Extract the [X, Y] coordinate from the center of the cell holding the provided text.  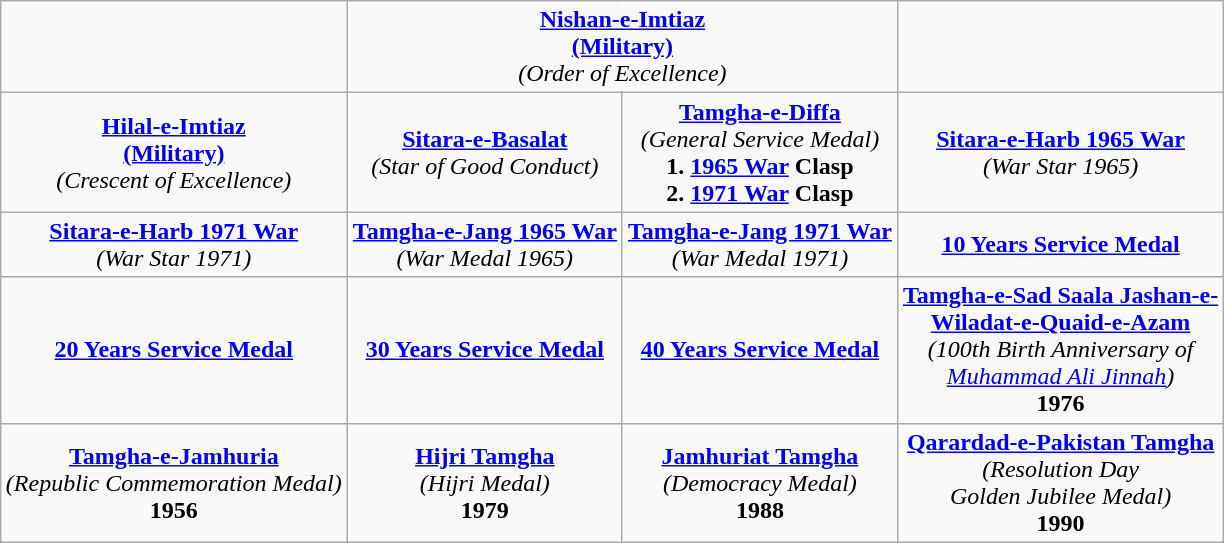
Jamhuriat Tamgha(Democracy Medal)1988 [760, 482]
Tamgha-e-Jang 1971 War(War Medal 1971) [760, 244]
Tamgha-e-Diffa(General Service Medal)1. 1965 War Clasp2. 1971 War Clasp [760, 152]
Nishan-e-Imtiaz(Military)(Order of Excellence) [622, 47]
Hijri Tamgha(Hijri Medal)1979 [484, 482]
Sitara-e-Harb 1971 War(War Star 1971) [174, 244]
Sitara-e-Basalat(Star of Good Conduct) [484, 152]
Tamgha-e-Jang 1965 War(War Medal 1965) [484, 244]
Hilal-e-Imtiaz(Military)(Crescent of Excellence) [174, 152]
10 Years Service Medal [1060, 244]
30 Years Service Medal [484, 350]
Tamgha-e-Sad Saala Jashan-e-Wiladat-e-Quaid-e-Azam(100th Birth Anniversary ofMuhammad Ali Jinnah)1976 [1060, 350]
Tamgha-e-Jamhuria(Republic Commemoration Medal)1956 [174, 482]
Qarardad-e-Pakistan Tamgha(Resolution DayGolden Jubilee Medal)1990 [1060, 482]
Sitara-e-Harb 1965 War(War Star 1965) [1060, 152]
40 Years Service Medal [760, 350]
20 Years Service Medal [174, 350]
